Find where the given text appears and provide that cell's center as (X, Y) coordinate. 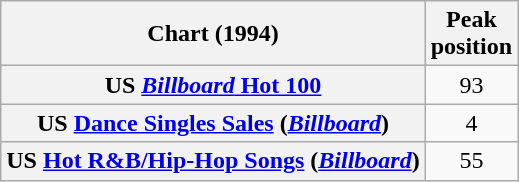
55 (471, 161)
Chart (1994) (213, 34)
US Dance Singles Sales (Billboard) (213, 123)
93 (471, 85)
Peakposition (471, 34)
US Billboard Hot 100 (213, 85)
4 (471, 123)
US Hot R&B/Hip-Hop Songs (Billboard) (213, 161)
